Determine the (x, y) coordinate at the center of the cell enclosing the given text.  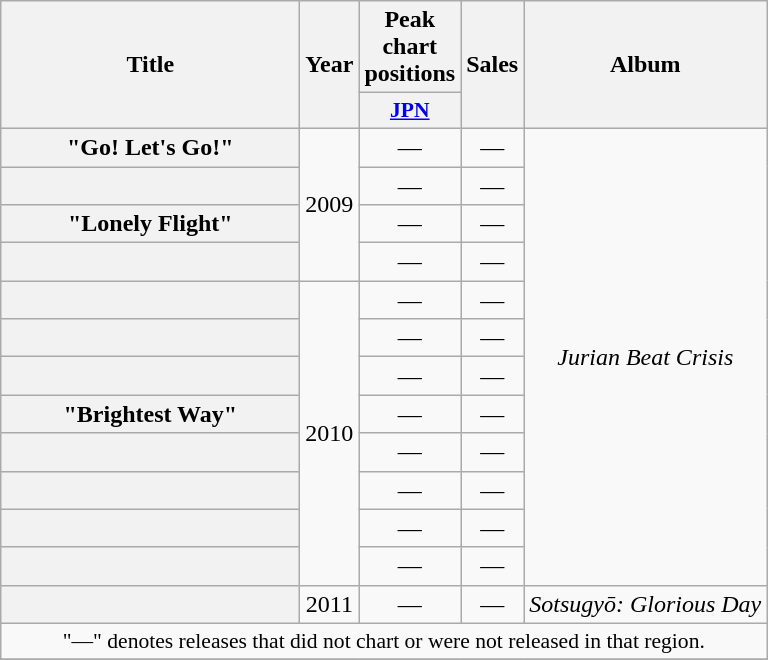
Year (330, 65)
"—" denotes releases that did not chart or were not released in that region. (384, 641)
Title (150, 65)
Sotsugyō: Glorious Day (646, 604)
Jurian Beat Crisis (646, 356)
"Brightest Way" (150, 414)
JPN (410, 111)
2011 (330, 604)
2009 (330, 204)
Sales (492, 65)
"Go! Let's Go!" (150, 147)
Album (646, 65)
2010 (330, 433)
"Lonely Flight" (150, 224)
Peak chart positions (410, 47)
